Return the [x, y] coordinate for the center point of the cell that contains the specified text.  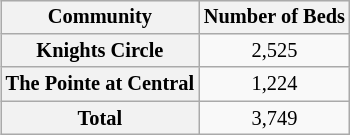
Total [100, 118]
Community [100, 17]
3,749 [274, 118]
Number of Beds [274, 17]
Knights Circle [100, 51]
2,525 [274, 51]
The Pointe at Central [100, 84]
1,224 [274, 84]
